From the cell containing the given text, extract its center point as [x, y] coordinate. 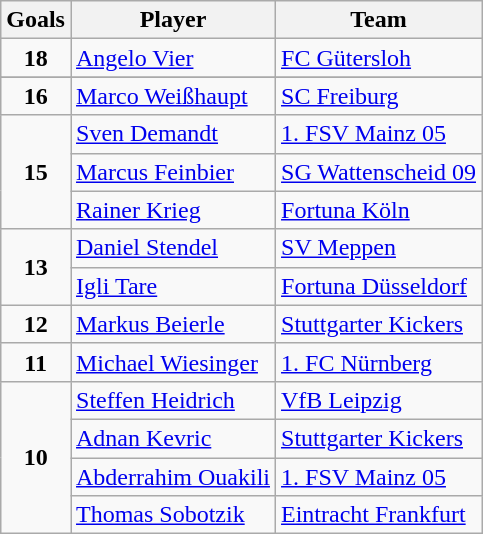
Daniel Stendel [172, 248]
Angelo Vier [172, 58]
Steffen Heidrich [172, 400]
Marco Weißhaupt [172, 96]
Marcus Feinbier [172, 172]
18 [36, 58]
12 [36, 324]
Fortuna Köln [379, 210]
Player [172, 20]
Thomas Sobotzik [172, 515]
Abderrahim Ouakili [172, 477]
15 [36, 172]
Adnan Kevric [172, 438]
10 [36, 457]
11 [36, 362]
FC Gütersloh [379, 58]
16 [36, 96]
SC Freiburg [379, 96]
Rainer Krieg [172, 210]
Markus Beierle [172, 324]
Sven Demandt [172, 134]
13 [36, 267]
Team [379, 20]
1. FC Nürnberg [379, 362]
Michael Wiesinger [172, 362]
Eintracht Frankfurt [379, 515]
Goals [36, 20]
Igli Tare [172, 286]
SG Wattenscheid 09 [379, 172]
VfB Leipzig [379, 400]
Fortuna Düsseldorf [379, 286]
SV Meppen [379, 248]
